Scan for the cell matching the given text and deliver its [X, Y] coordinate at center. 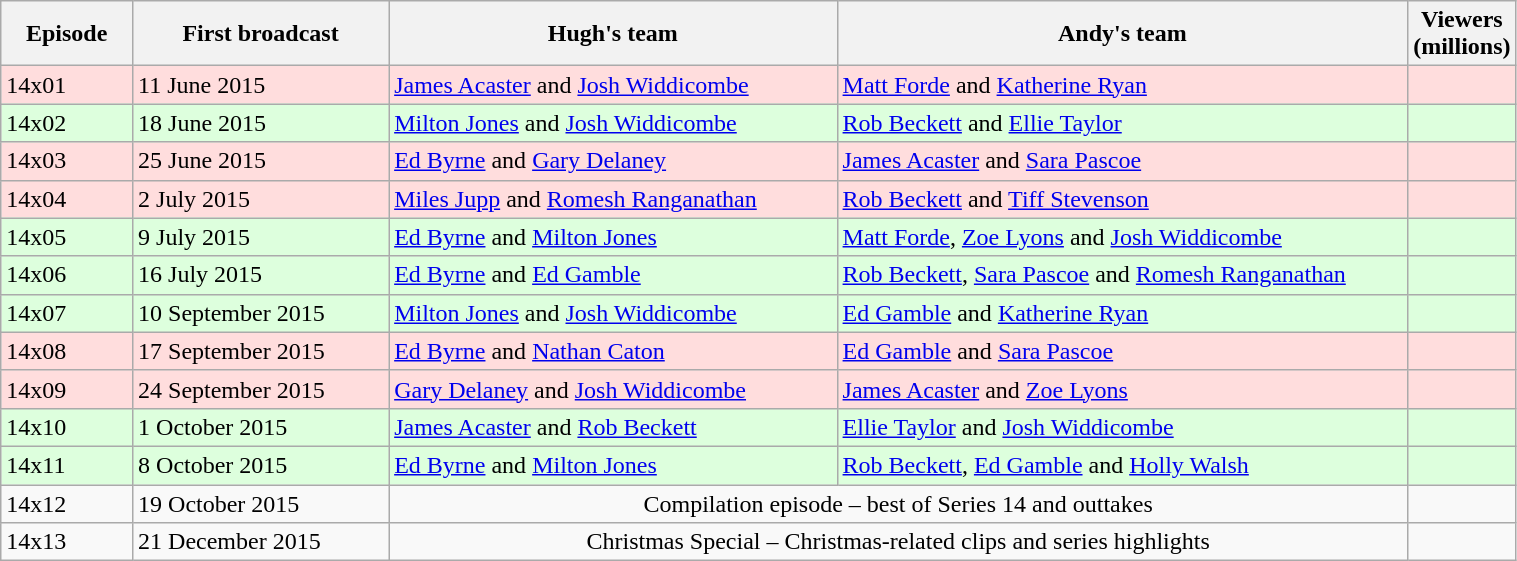
14x10 [67, 427]
Viewers(millions) [1462, 34]
18 June 2015 [261, 123]
Hugh's team [613, 34]
Andy's team [1122, 34]
James Acaster and Zoe Lyons [1122, 389]
9 July 2015 [261, 237]
Rob Beckett and Tiff Stevenson [1122, 199]
Matt Forde, Zoe Lyons and Josh Widdicombe [1122, 237]
14x03 [67, 161]
Rob Beckett, Ed Gamble and Holly Walsh [1122, 465]
Ed Gamble and Sara Pascoe [1122, 351]
James Acaster and Josh Widdicombe [613, 85]
14x05 [67, 237]
Ed Gamble and Katherine Ryan [1122, 313]
14x11 [67, 465]
25 June 2015 [261, 161]
First broadcast [261, 34]
Rob Beckett, Sara Pascoe and Romesh Ranganathan [1122, 275]
Compilation episode – best of Series 14 and outtakes [898, 503]
14x09 [67, 389]
James Acaster and Sara Pascoe [1122, 161]
14x08 [67, 351]
Ed Byrne and Ed Gamble [613, 275]
10 September 2015 [261, 313]
James Acaster and Rob Beckett [613, 427]
16 July 2015 [261, 275]
14x07 [67, 313]
14x06 [67, 275]
Episode [67, 34]
14x01 [67, 85]
17 September 2015 [261, 351]
14x04 [67, 199]
Rob Beckett and Ellie Taylor [1122, 123]
Matt Forde and Katherine Ryan [1122, 85]
2 July 2015 [261, 199]
11 June 2015 [261, 85]
Ed Byrne and Gary Delaney [613, 161]
21 December 2015 [261, 542]
Ed Byrne and Nathan Caton [613, 351]
19 October 2015 [261, 503]
8 October 2015 [261, 465]
14x02 [67, 123]
Ellie Taylor and Josh Widdicombe [1122, 427]
14x12 [67, 503]
24 September 2015 [261, 389]
14x13 [67, 542]
Miles Jupp and Romesh Ranganathan [613, 199]
Gary Delaney and Josh Widdicombe [613, 389]
1 October 2015 [261, 427]
Christmas Special – Christmas-related clips and series highlights [898, 542]
